Output the [X, Y] coordinate of the center of the cell containing the given text.  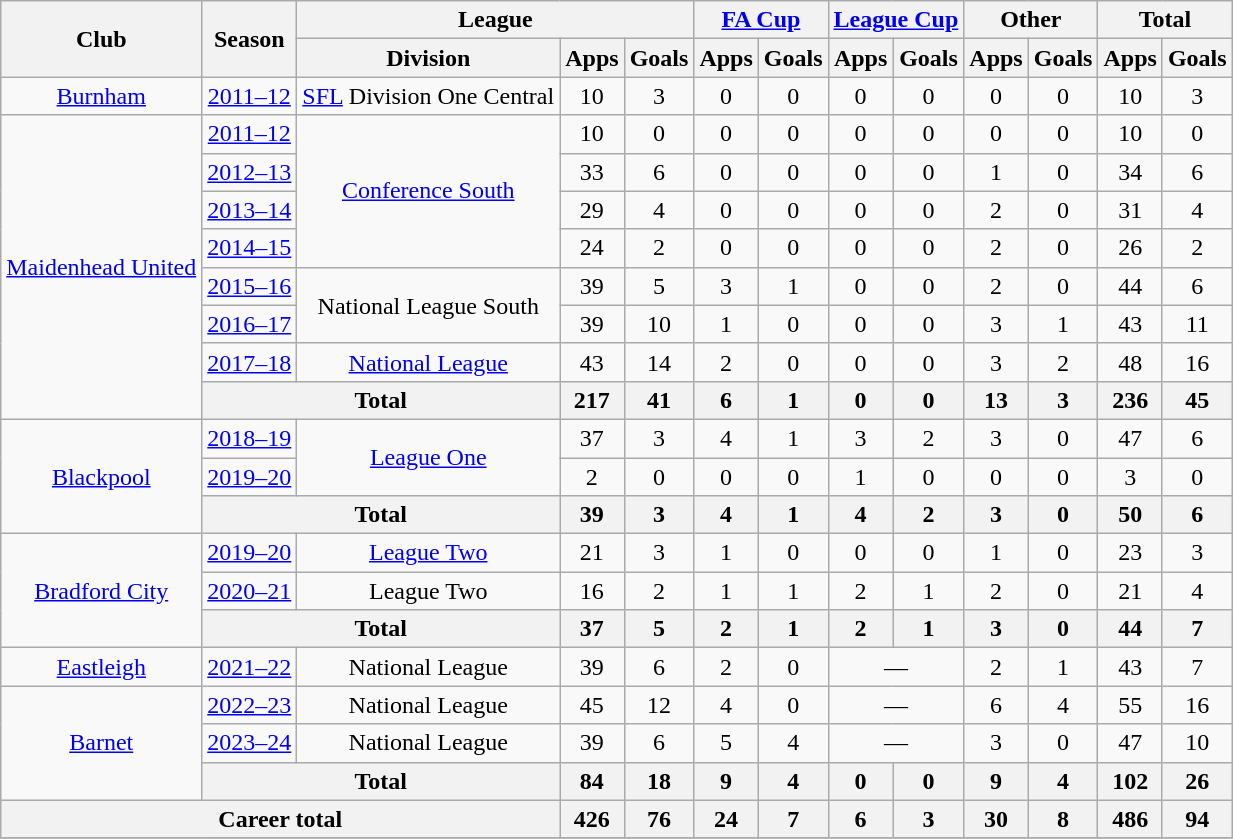
FA Cup [761, 20]
Bradford City [102, 591]
2018–19 [250, 438]
Season [250, 39]
426 [592, 819]
18 [659, 781]
2017–18 [250, 362]
League [496, 20]
2013–14 [250, 210]
2022–23 [250, 705]
50 [1130, 515]
14 [659, 362]
League One [428, 457]
Career total [280, 819]
Maidenhead United [102, 267]
31 [1130, 210]
SFL Division One Central [428, 96]
29 [592, 210]
34 [1130, 172]
94 [1197, 819]
2015–16 [250, 286]
Club [102, 39]
League Cup [896, 20]
55 [1130, 705]
23 [1130, 553]
Other [1031, 20]
13 [996, 400]
48 [1130, 362]
Eastleigh [102, 667]
236 [1130, 400]
217 [592, 400]
Conference South [428, 191]
102 [1130, 781]
33 [592, 172]
2016–17 [250, 324]
12 [659, 705]
National League South [428, 305]
2014–15 [250, 248]
11 [1197, 324]
Burnham [102, 96]
30 [996, 819]
Blackpool [102, 476]
84 [592, 781]
2020–21 [250, 591]
486 [1130, 819]
2021–22 [250, 667]
Barnet [102, 743]
2012–13 [250, 172]
8 [1063, 819]
76 [659, 819]
2023–24 [250, 743]
Division [428, 58]
41 [659, 400]
